Provide the [X, Y] coordinate of the cell's center where the given text is located.  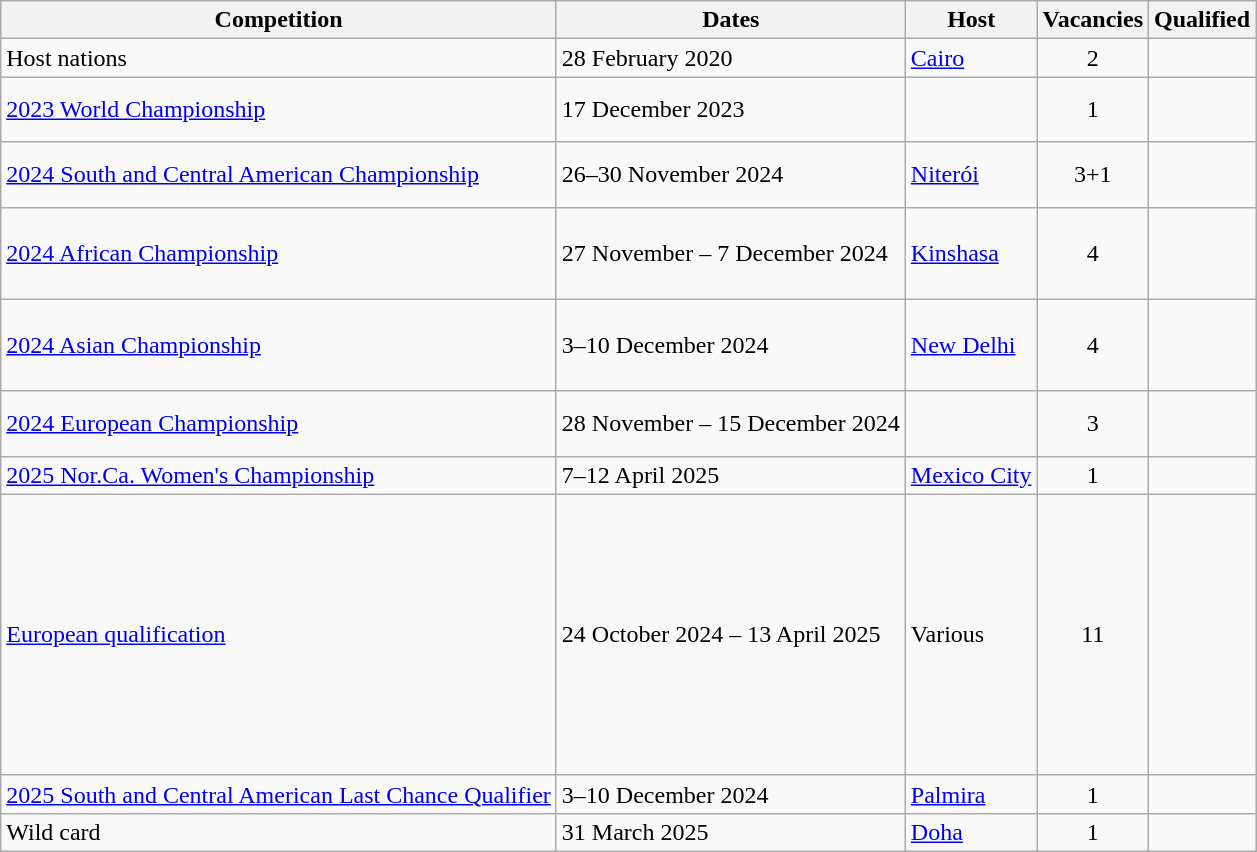
2024 South and Central American Championship [279, 174]
New Delhi [971, 345]
Palmira [971, 794]
27 November – 7 December 2024 [730, 253]
Wild card [279, 832]
26–30 November 2024 [730, 174]
24 October 2024 – 13 April 2025 [730, 634]
3 [1093, 424]
Competition [279, 20]
Dates [730, 20]
2 [1093, 58]
Various [971, 634]
7–12 April 2025 [730, 475]
2025 Nor.Ca. Women's Championship [279, 475]
28 February 2020 [730, 58]
2024 Asian Championship [279, 345]
Host [971, 20]
Qualified [1202, 20]
17 December 2023 [730, 110]
3+1 [1093, 174]
2024 European Championship [279, 424]
Doha [971, 832]
Niterói [971, 174]
11 [1093, 634]
Kinshasa [971, 253]
2025 South and Central American Last Chance Qualifier [279, 794]
Vacancies [1093, 20]
Cairo [971, 58]
2024 African Championship [279, 253]
Mexico City [971, 475]
2023 World Championship [279, 110]
Host nations [279, 58]
31 March 2025 [730, 832]
European qualification [279, 634]
28 November – 15 December 2024 [730, 424]
